Scan for the cell matching the given text and deliver its [X, Y] coordinate at center. 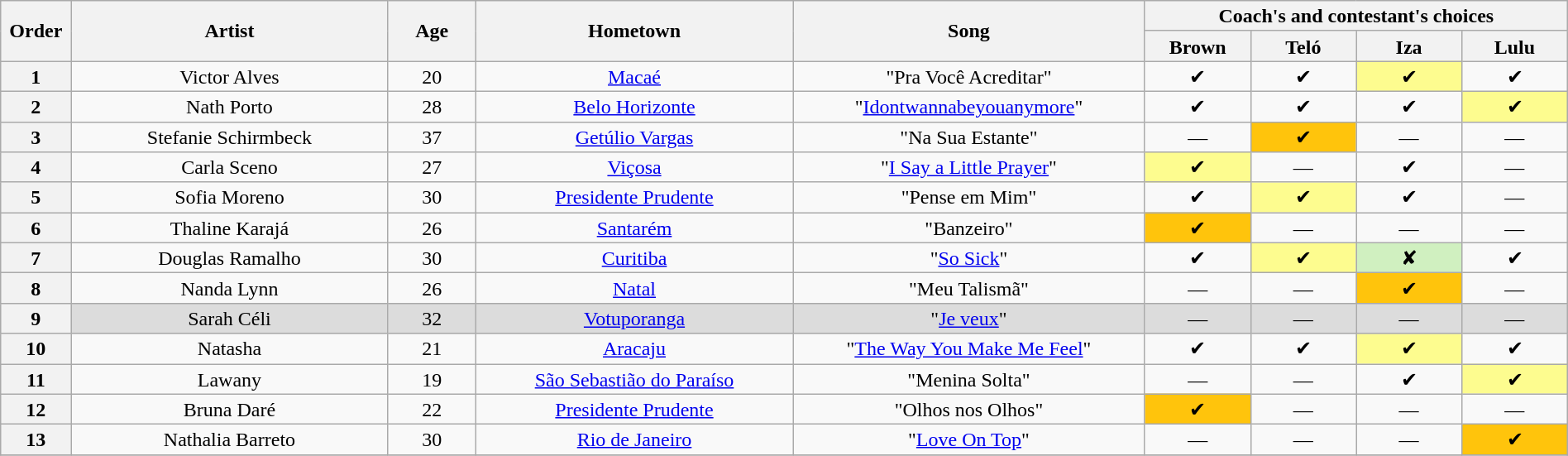
Curitiba [633, 258]
Iza [1409, 46]
Brown [1198, 46]
Sofia Moreno [230, 197]
"Pra Você Acreditar" [969, 76]
Order [36, 31]
"I Say a Little Prayer" [969, 167]
Thaline Karajá [230, 228]
"Je veux" [969, 318]
Sarah Céli [230, 318]
1 [36, 76]
22 [432, 409]
Carla Sceno [230, 167]
São Sebastião do Paraíso [633, 379]
Age [432, 31]
9 [36, 318]
"Pense em Mim" [969, 197]
11 [36, 379]
28 [432, 106]
Aracaju [633, 349]
37 [432, 137]
27 [432, 167]
5 [36, 197]
6 [36, 228]
2 [36, 106]
10 [36, 349]
"Meu Talismã" [969, 288]
Hometown [633, 31]
"Banzeiro" [969, 228]
4 [36, 167]
Viçosa [633, 167]
Lawany [230, 379]
"Na Sua Estante" [969, 137]
Natal [633, 288]
Getúlio Vargas [633, 137]
"The Way You Make Me Feel" [969, 349]
Bruna Daré [230, 409]
Stefanie Schirmbeck [230, 137]
20 [432, 76]
Victor Alves [230, 76]
Artist [230, 31]
Lulu [1514, 46]
21 [432, 349]
Macaé [633, 76]
Nath Porto [230, 106]
"So Sick" [969, 258]
Santarém [633, 228]
"Love On Top" [969, 440]
Nathalia Barreto [230, 440]
Song [969, 31]
Douglas Ramalho [230, 258]
"Idontwannabeyouanymore" [969, 106]
Coach's and contestant's choices [1356, 17]
Nanda Lynn [230, 288]
Rio de Janeiro [633, 440]
19 [432, 379]
8 [36, 288]
✘ [1409, 258]
3 [36, 137]
Votuporanga [633, 318]
12 [36, 409]
7 [36, 258]
Teló [1303, 46]
"Menina Solta" [969, 379]
13 [36, 440]
32 [432, 318]
Natasha [230, 349]
Belo Horizonte [633, 106]
"Olhos nos Olhos" [969, 409]
